Capture the cell that displays the provided text and extract its [x, y] central coordinate. 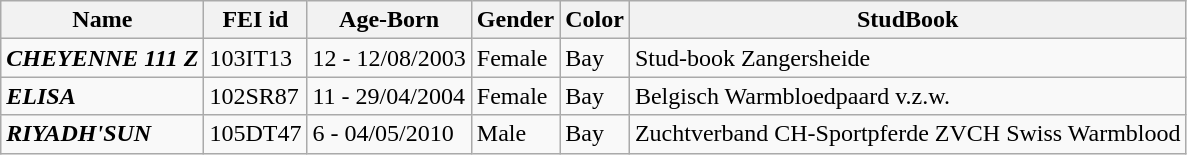
12 - 12/08/2003 [389, 58]
103IT13 [256, 58]
Age-Born [389, 20]
Name [102, 20]
CHEYENNE 111 Z [102, 58]
ELISA [102, 96]
Gender [515, 20]
105DT47 [256, 134]
RIYADH'SUN [102, 134]
Stud-book Zangersheide [908, 58]
Zuchtverband CH-Sportpferde ZVCH Swiss Warmblood [908, 134]
6 - 04/05/2010 [389, 134]
Belgisch Warmbloedpaard v.z.w. [908, 96]
StudBook [908, 20]
102SR87 [256, 96]
FEI id [256, 20]
Male [515, 134]
Color [595, 20]
11 - 29/04/2004 [389, 96]
